From the cell containing the given text, extract its center point as (X, Y) coordinate. 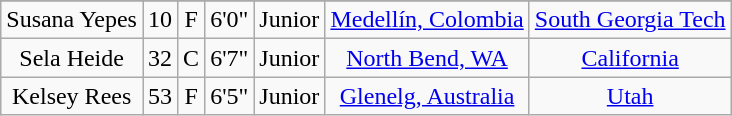
Susana Yepes (72, 20)
10 (160, 20)
Medellín, Colombia (427, 20)
South Georgia Tech (630, 20)
Utah (630, 96)
C (192, 58)
Glenelg, Australia (427, 96)
6'5" (230, 96)
32 (160, 58)
North Bend, WA (427, 58)
6'0" (230, 20)
Sela Heide (72, 58)
Kelsey Rees (72, 96)
California (630, 58)
53 (160, 96)
6'7" (230, 58)
